Scan for the cell matching the given text and deliver its [x, y] coordinate at center. 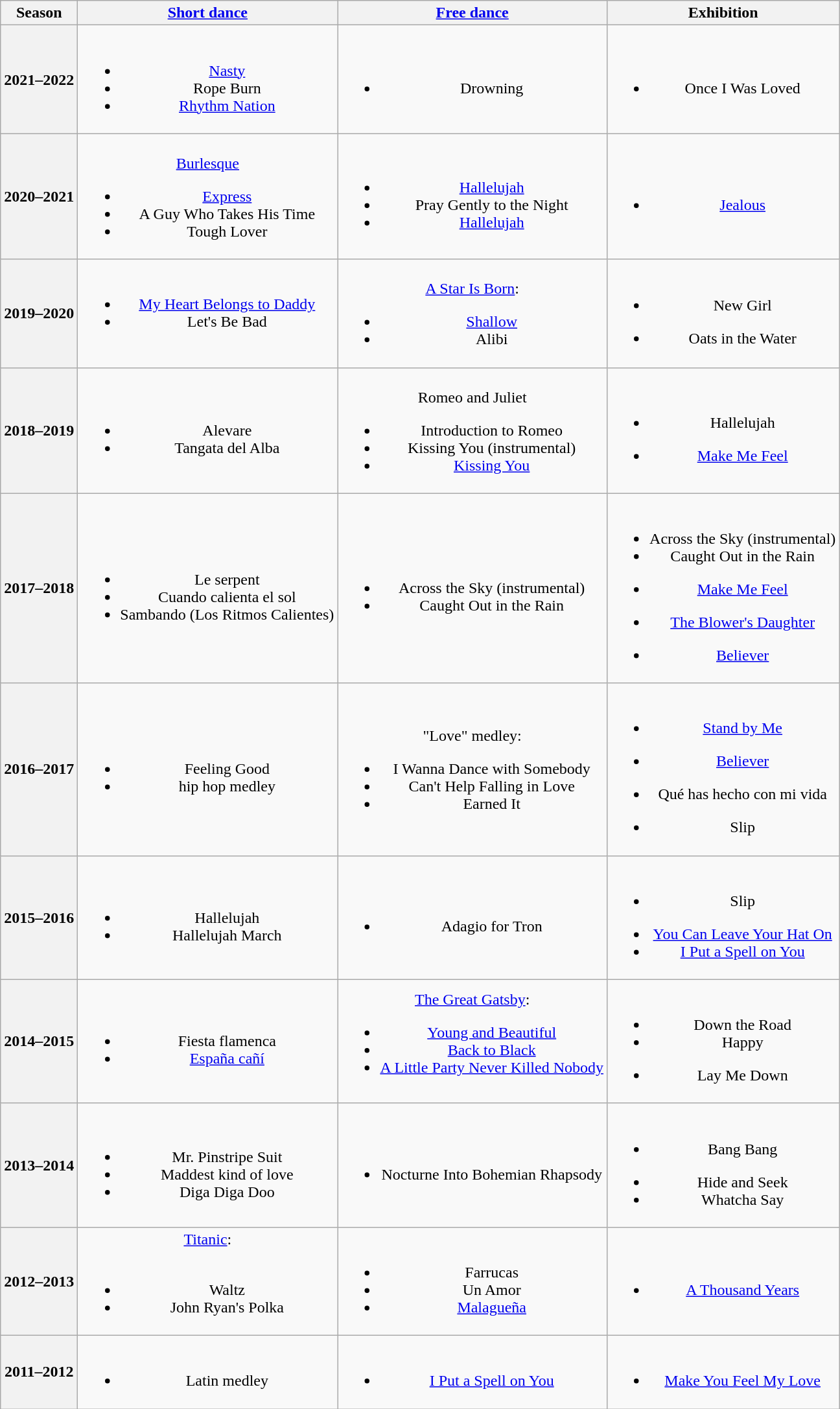
Alevare Tangata del Alba [207, 430]
BurlesqueExpressA Guy Who Takes His TimeTough Lover [207, 196]
Feeling Good hip hop medley [207, 769]
2019–2020 [39, 314]
Hallelujah Pray Gently to the Night Hallelujah [472, 196]
New Girl Oats in the Water [723, 314]
The Great Gatsby:Young and Beautiful Back to Black A Little Party Never Killed Nobody [472, 1041]
2014–2015 [39, 1041]
Free dance [472, 13]
2011–2012 [39, 1371]
2012–2013 [39, 1281]
I Put a Spell on You [472, 1371]
2015–2016 [39, 918]
"Love" medley:I Wanna Dance with Somebody Can't Help Falling in Love Earned It [472, 769]
Mr. Pinstripe SuitMaddest kind of loveDiga Diga Doo [207, 1165]
Across the Sky (instrumental) Caught Out in the Rain Make Me Feel The Blower's DaughterBeliever [723, 588]
2020–2021 [39, 196]
Hallelujah Hallelujah March [207, 918]
FarrucasUn AmorMalagueña [472, 1281]
Titanic: WaltzJohn Ryan's Polka [207, 1281]
Make You Feel My Love [723, 1371]
Jealous [723, 196]
Slip You Can Leave Your Hat OnI Put a Spell on You [723, 918]
2018–2019 [39, 430]
Season [39, 13]
Fiesta flamenca España cañí [207, 1041]
Nasty Rope Burn Rhythm Nation [207, 79]
2017–2018 [39, 588]
Short dance [207, 13]
A Star Is Born:Shallow Alibi [472, 314]
Stand by Me Believer Qué has hecho con mi vida Slip [723, 769]
Across the Sky (instrumental) Caught Out in the Rain [472, 588]
Romeo and JulietIntroduction to Romeo Kissing You (instrumental) Kissing You [472, 430]
HallelujahMake Me Feel [723, 430]
2013–2014 [39, 1165]
Down the RoadHappy Lay Me Down [723, 1041]
Nocturne Into Bohemian Rhapsody [472, 1165]
Latin medley [207, 1371]
Once I Was Loved [723, 79]
Adagio for Tron [472, 918]
2021–2022 [39, 79]
Exhibition [723, 13]
My Heart Belongs to Daddy Let's Be Bad [207, 314]
A Thousand Years [723, 1281]
Bang Bang Hide and Seek Whatcha Say [723, 1165]
Drowning [472, 79]
2016–2017 [39, 769]
Le serpent Cuando calienta el sol Sambando (Los Ritmos Calientes) [207, 588]
